Output the (x, y) coordinate of the center of the cell containing the given text.  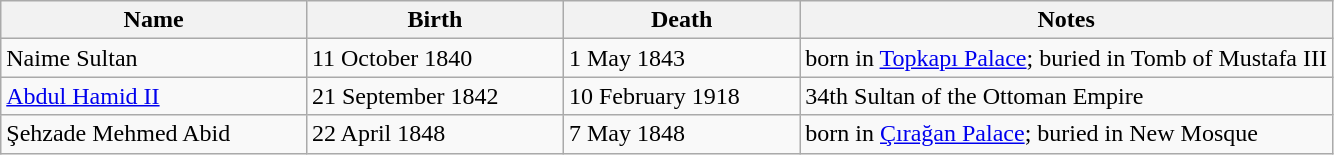
Notes (1066, 20)
Şehzade Mehmed Abid (154, 134)
1 May 1843 (681, 58)
born in Topkapı Palace; buried in Tomb of Mustafa III (1066, 58)
11 October 1840 (434, 58)
21 September 1842 (434, 96)
10 February 1918 (681, 96)
22 April 1848 (434, 134)
Birth (434, 20)
Abdul Hamid II (154, 96)
7 May 1848 (681, 134)
Death (681, 20)
Naime Sultan (154, 58)
Name (154, 20)
born in Çırağan Palace; buried in New Mosque (1066, 134)
34th Sultan of the Ottoman Empire (1066, 96)
